Output the (X, Y) coordinate of the center of the cell containing the given text.  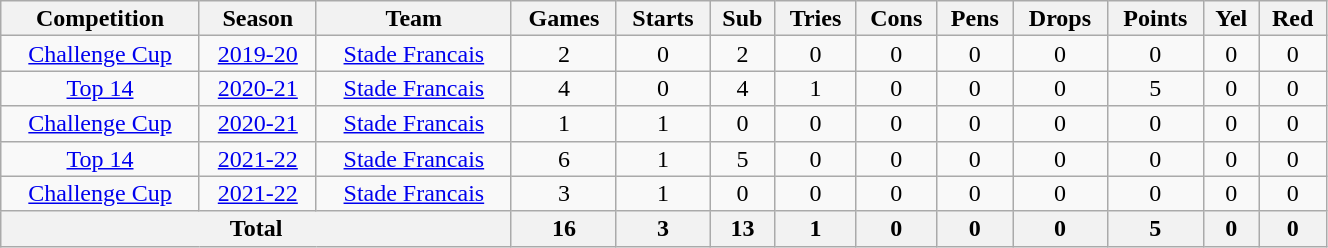
Sub (743, 18)
16 (564, 228)
2019-20 (258, 54)
Team (414, 18)
Red (1293, 18)
Cons (896, 18)
Pens (975, 18)
Tries (815, 18)
Starts (662, 18)
Drops (1060, 18)
Season (258, 18)
Competition (100, 18)
Total (256, 228)
Yel (1232, 18)
6 (564, 158)
13 (743, 228)
Points (1156, 18)
Games (564, 18)
